Capture the cell that displays the provided text and extract its [x, y] central coordinate. 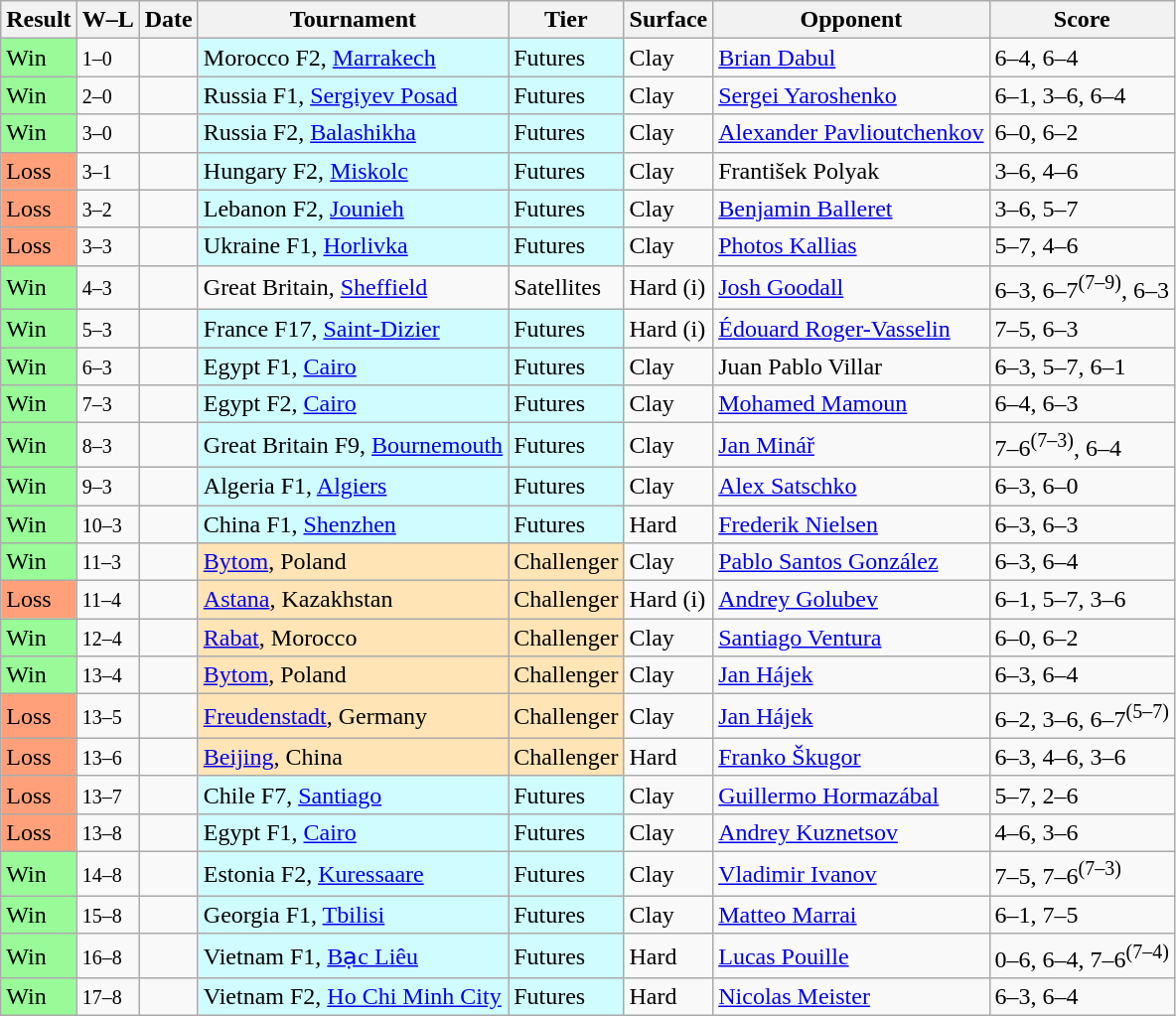
Georgia F1, Tbilisi [353, 915]
China F1, Shenzhen [353, 524]
Alex Satschko [851, 486]
Guillermo Hormazábal [851, 795]
František Polyak [851, 171]
5–3 [107, 329]
7–5, 7–6(7–3) [1082, 874]
Nicolas Meister [851, 997]
7–6(7–3), 6–4 [1082, 445]
Result [39, 20]
6–3, 6–3 [1082, 524]
4–6, 3–6 [1082, 833]
5–7, 2–6 [1082, 795]
Freudenstadt, Germany [353, 717]
13–8 [107, 833]
Russia F2, Balashikha [353, 133]
13–6 [107, 757]
Santiago Ventura [851, 638]
3–0 [107, 133]
6–3, 6–0 [1082, 486]
Russia F1, Sergiyev Posad [353, 95]
Mohamed Mamoun [851, 404]
6–4, 6–4 [1082, 58]
3–6, 4–6 [1082, 171]
Ukraine F1, Horlivka [353, 246]
Benjamin Balleret [851, 209]
Josh Goodall [851, 288]
14–8 [107, 874]
Beijing, China [353, 757]
9–3 [107, 486]
0–6, 6–4, 7–6(7–4) [1082, 955]
Date [169, 20]
Estonia F2, Kuressaare [353, 874]
Franko Škugor [851, 757]
Surface [668, 20]
6–3, 6–7(7–9), 6–3 [1082, 288]
13–4 [107, 675]
Photos Kallias [851, 246]
Morocco F2, Marrakech [353, 58]
Astana, Kazakhstan [353, 600]
Chile F7, Santiago [353, 795]
6–4, 6–3 [1082, 404]
16–8 [107, 955]
10–3 [107, 524]
Hungary F2, Miskolc [353, 171]
Opponent [851, 20]
6–1, 7–5 [1082, 915]
Sergei Yaroshenko [851, 95]
2–0 [107, 95]
6–3 [107, 366]
Lucas Pouille [851, 955]
6–1, 5–7, 3–6 [1082, 600]
6–3, 5–7, 6–1 [1082, 366]
Lebanon F2, Jounieh [353, 209]
4–3 [107, 288]
Rabat, Morocco [353, 638]
11–3 [107, 562]
17–8 [107, 997]
8–3 [107, 445]
5–7, 4–6 [1082, 246]
7–3 [107, 404]
Vietnam F2, Ho Chi Minh City [353, 997]
Algeria F1, Algiers [353, 486]
Frederik Nielsen [851, 524]
12–4 [107, 638]
Alexander Pavlioutchenkov [851, 133]
3–3 [107, 246]
Andrey Kuznetsov [851, 833]
Juan Pablo Villar [851, 366]
13–7 [107, 795]
3–6, 5–7 [1082, 209]
Tier [566, 20]
Score [1082, 20]
Brian Dabul [851, 58]
15–8 [107, 915]
Édouard Roger-Vasselin [851, 329]
France F17, Saint-Dizier [353, 329]
Vietnam F1, Bạc Liêu [353, 955]
13–5 [107, 717]
6–3, 4–6, 3–6 [1082, 757]
Great Britain F9, Bournemouth [353, 445]
3–1 [107, 171]
Andrey Golubev [851, 600]
Matteo Marrai [851, 915]
Vladimir Ivanov [851, 874]
6–2, 3–6, 6–7(5–7) [1082, 717]
W–L [107, 20]
6–1, 3–6, 6–4 [1082, 95]
Pablo Santos González [851, 562]
Satellites [566, 288]
Tournament [353, 20]
Jan Minář [851, 445]
Egypt F2, Cairo [353, 404]
11–4 [107, 600]
1–0 [107, 58]
7–5, 6–3 [1082, 329]
3–2 [107, 209]
Great Britain, Sheffield [353, 288]
